For the text-containing cell, return its midpoint in (X, Y) coordinate format. 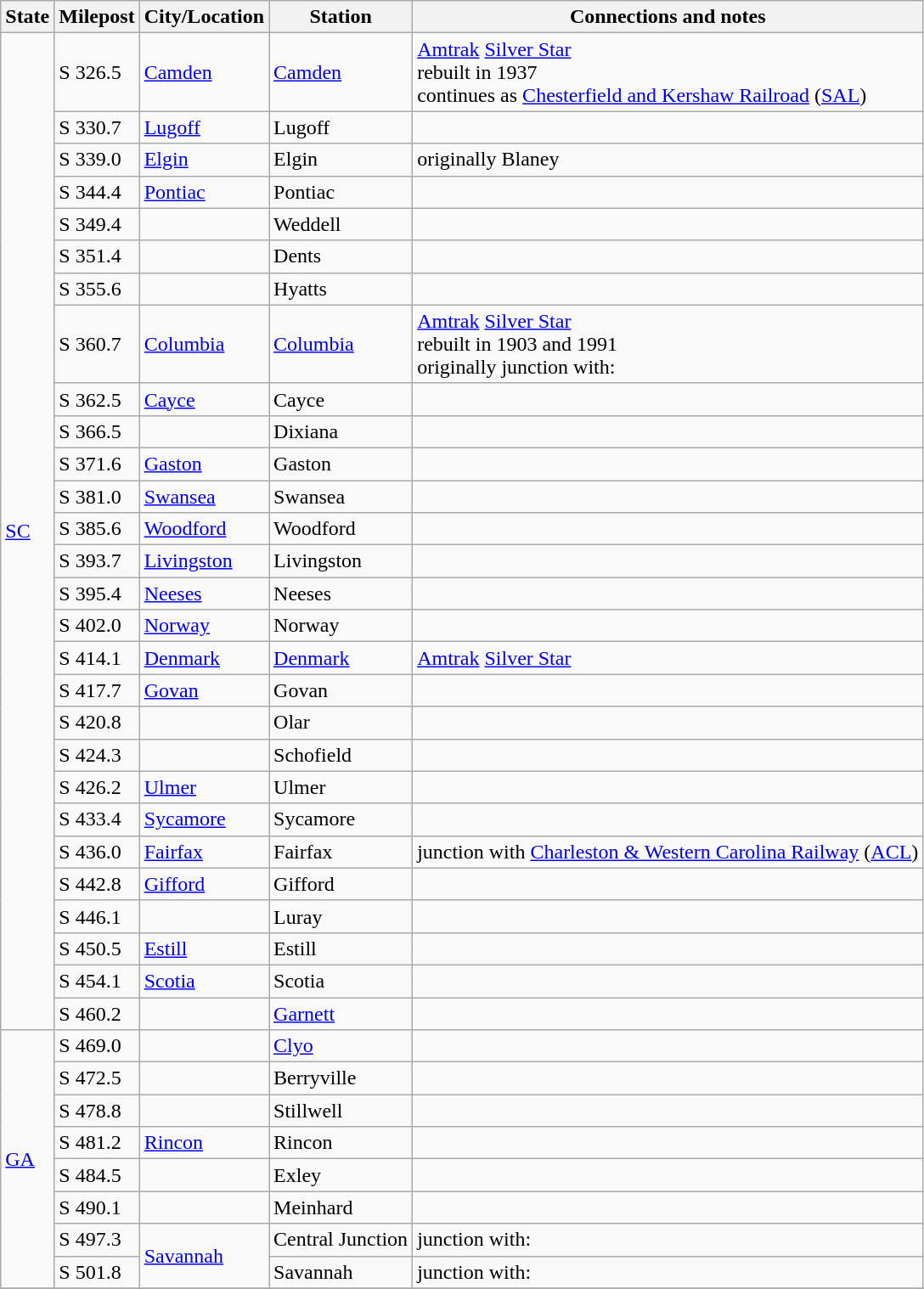
S 497.3 (97, 1240)
Luray (341, 916)
S 450.5 (97, 948)
S 442.8 (97, 884)
S 478.8 (97, 1111)
GA (27, 1159)
S 355.6 (97, 289)
S 393.7 (97, 561)
S 469.0 (97, 1046)
S 420.8 (97, 723)
SC (27, 532)
Hyatts (341, 289)
Stillwell (341, 1111)
Olar (341, 723)
S 366.5 (97, 431)
S 395.4 (97, 594)
S 426.2 (97, 787)
Amtrak Silver Starrebuilt in 1937continues as Chesterfield and Kershaw Railroad (SAL) (668, 72)
S 433.4 (97, 819)
S 417.7 (97, 690)
S 344.4 (97, 192)
State (27, 17)
S 402.0 (97, 626)
Amtrak Silver Star (668, 658)
S 484.5 (97, 1175)
S 371.6 (97, 464)
Schofield (341, 755)
Amtrak Silver Starrebuilt in 1903 and 1991originally junction with: (668, 344)
Dixiana (341, 431)
S 446.1 (97, 916)
S 424.3 (97, 755)
S 460.2 (97, 1013)
S 481.2 (97, 1143)
S 454.1 (97, 981)
Exley (341, 1175)
City/Location (204, 17)
junction with Charleston & Western Carolina Railway (ACL) (668, 852)
S 414.1 (97, 658)
Central Junction (341, 1240)
S 385.6 (97, 529)
S 362.5 (97, 399)
Dents (341, 256)
Clyo (341, 1046)
Station (341, 17)
Meinhard (341, 1207)
S 381.0 (97, 497)
Connections and notes (668, 17)
S 326.5 (97, 72)
S 339.0 (97, 160)
S 472.5 (97, 1078)
S 360.7 (97, 344)
Weddell (341, 224)
S 490.1 (97, 1207)
S 501.8 (97, 1272)
originally Blaney (668, 160)
S 351.4 (97, 256)
S 349.4 (97, 224)
S 436.0 (97, 852)
Milepost (97, 17)
Garnett (341, 1013)
Berryville (341, 1078)
S 330.7 (97, 127)
